Scan for the cell matching the given text and deliver its [X, Y] coordinate at center. 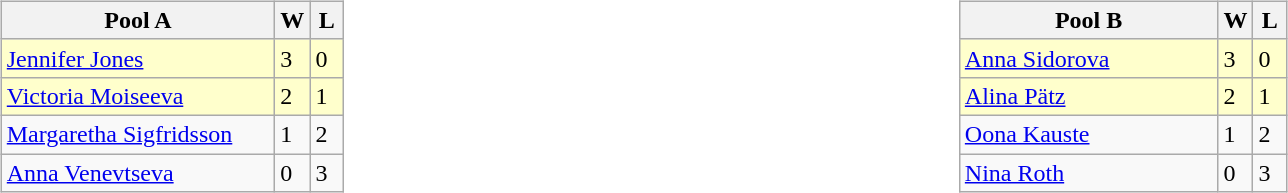
Anna Sidorova [1088, 58]
Anna Venevtseva [138, 173]
Pool B [1088, 20]
Alina Pätz [1088, 96]
Victoria Moiseeva [138, 96]
Pool A [138, 20]
Jennifer Jones [138, 58]
Nina Roth [1088, 173]
Margaretha Sigfridsson [138, 134]
Oona Kauste [1088, 134]
